Output the [X, Y] coordinate of the center of the cell containing the given text.  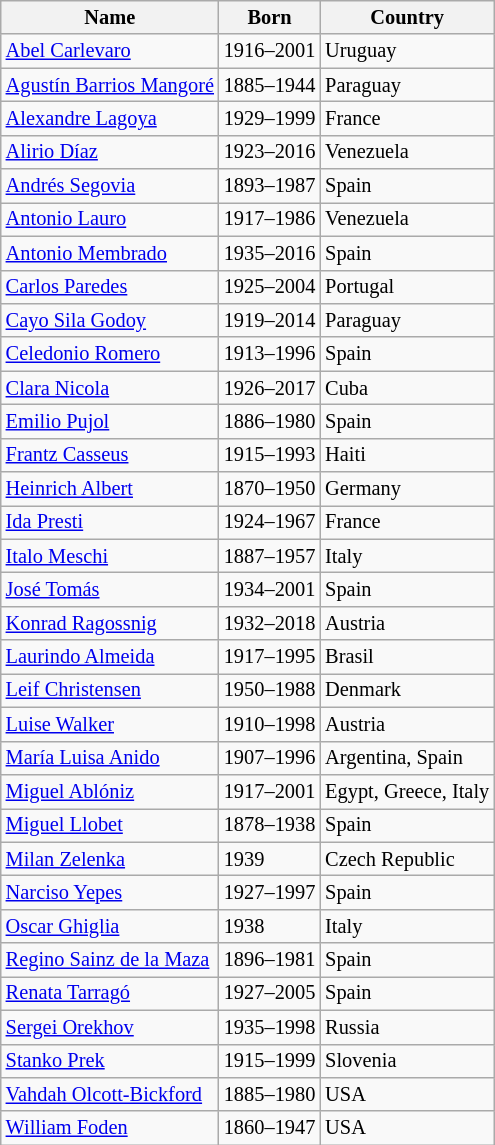
Milan Zelenka [110, 859]
1885–1980 [270, 1094]
Agustín Barrios Mangoré [110, 85]
1885–1944 [270, 85]
Germany [407, 489]
Narciso Yepes [110, 892]
1893–1987 [270, 186]
1860–1947 [270, 1128]
Cuba [407, 388]
Brasil [407, 657]
Argentina, Spain [407, 758]
Haiti [407, 455]
Uruguay [407, 51]
1927–2005 [270, 993]
Regino Sainz de la Maza [110, 960]
Denmark [407, 690]
Laurindo Almeida [110, 657]
Oscar Ghiglia [110, 926]
Abel Carlevaro [110, 51]
1878–1938 [270, 825]
Italo Meschi [110, 556]
Celedonio Romero [110, 354]
Stanko Prek [110, 1061]
1915–1993 [270, 455]
Miguel Llobet [110, 825]
1886–1980 [270, 421]
Konrad Ragossnig [110, 623]
Egypt, Greece, Italy [407, 791]
1870–1950 [270, 489]
Sergei Orekhov [110, 1027]
1896–1981 [270, 960]
Carlos Paredes [110, 287]
Antonio Membrado [110, 253]
María Luisa Anido [110, 758]
1917–2001 [270, 791]
Leif Christensen [110, 690]
Luise Walker [110, 724]
Born [270, 17]
Russia [407, 1027]
1938 [270, 926]
1929–1999 [270, 118]
1925–2004 [270, 287]
1926–2017 [270, 388]
1932–2018 [270, 623]
Name [110, 17]
José Tomás [110, 589]
Renata Tarragó [110, 993]
1927–1997 [270, 892]
1935–2016 [270, 253]
1910–1998 [270, 724]
1915–1999 [270, 1061]
1923–2016 [270, 152]
Cayo Sila Godoy [110, 320]
1934–2001 [270, 589]
Vahdah Olcott-Bickford [110, 1094]
1924–1967 [270, 522]
Alirio Díaz [110, 152]
1935–1998 [270, 1027]
Emilio Pujol [110, 421]
Frantz Casseus [110, 455]
1919–2014 [270, 320]
Portugal [407, 287]
1887–1957 [270, 556]
Andrés Segovia [110, 186]
Slovenia [407, 1061]
Country [407, 17]
Miguel Ablóniz [110, 791]
1917–1995 [270, 657]
1939 [270, 859]
Czech Republic [407, 859]
1917–1986 [270, 219]
Ida Presti [110, 522]
1950–1988 [270, 690]
William Foden [110, 1128]
1913–1996 [270, 354]
Alexandre Lagoya [110, 118]
1916–2001 [270, 51]
Antonio Lauro [110, 219]
1907–1996 [270, 758]
Clara Nicola [110, 388]
Heinrich Albert [110, 489]
